Pinpoint the cell where the given text exists, returning its [x, y] midpoint coordinate. 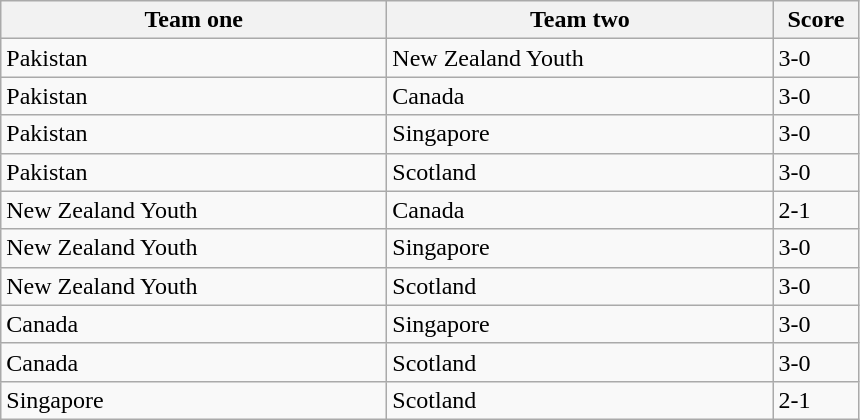
Score [816, 20]
Team two [580, 20]
Team one [194, 20]
